Pinpoint the cell where the given text exists, returning its (X, Y) midpoint coordinate. 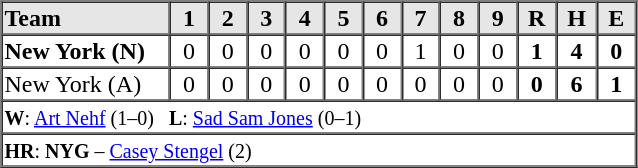
New York (N) (86, 50)
3 (266, 18)
5 (344, 18)
E (616, 18)
W: Art Nehf (1–0) L: Sad Sam Jones (0–1) (319, 116)
Team (86, 18)
HR: NYG – Casey Stengel (2) (319, 150)
R (537, 18)
H (577, 18)
2 (228, 18)
9 (498, 18)
7 (420, 18)
New York (A) (86, 84)
8 (460, 18)
